Search for the cell housing the specified text and yield its [x, y] center coordinate. 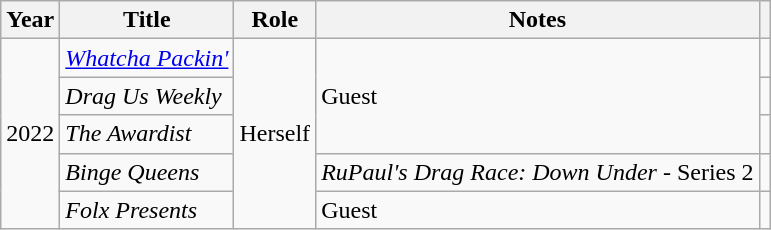
Herself [275, 134]
Title [147, 20]
Whatcha Packin' [147, 58]
RuPaul's Drag Race: Down Under - Series 2 [538, 172]
Role [275, 20]
Folx Presents [147, 210]
Drag Us Weekly [147, 96]
Notes [538, 20]
2022 [30, 134]
Year [30, 20]
The Awardist [147, 134]
Binge Queens [147, 172]
